Locate the cell with the specified text and output its [x, y] center coordinate. 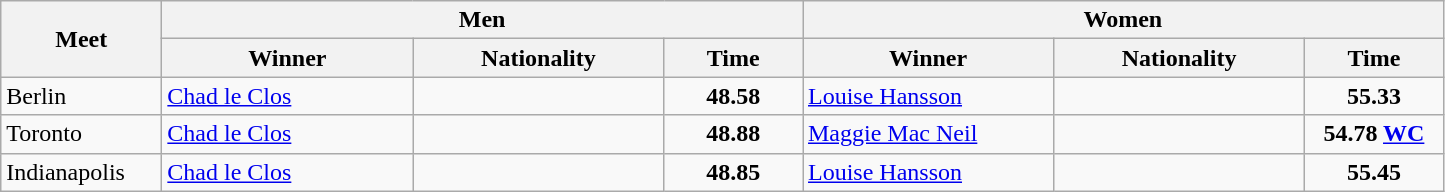
48.88 [734, 134]
Men [482, 20]
48.58 [734, 96]
48.85 [734, 172]
55.45 [1374, 172]
54.78 WC [1374, 134]
Indianapolis [82, 172]
55.33 [1374, 96]
Women [1122, 20]
Meet [82, 39]
Maggie Mac Neil [928, 134]
Berlin [82, 96]
Toronto [82, 134]
